Capture the cell that displays the provided text and extract its [X, Y] central coordinate. 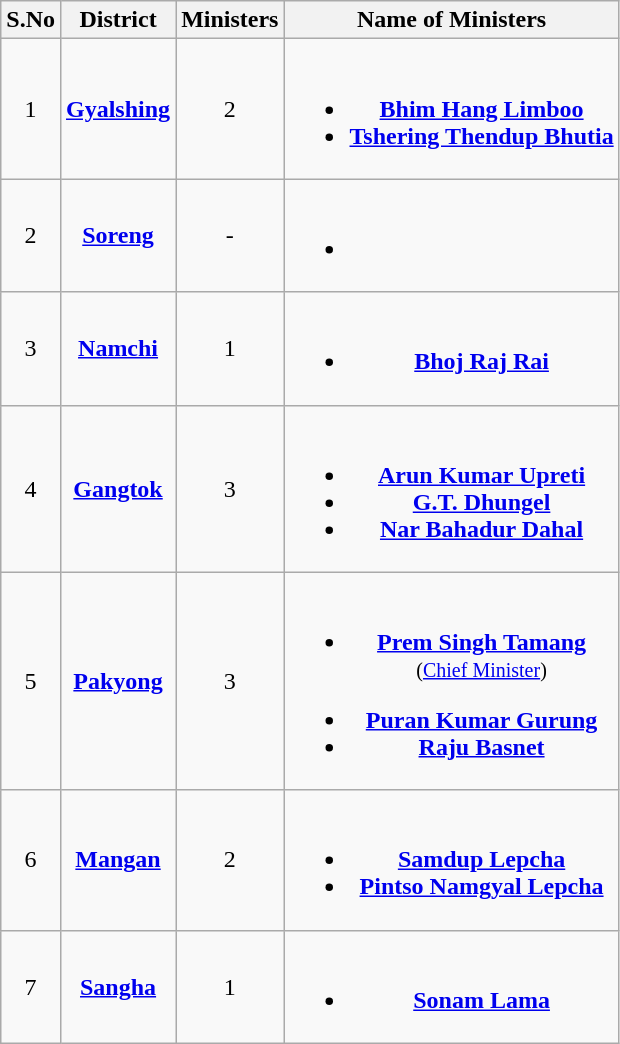
Soreng [118, 236]
Sonam Lama [452, 986]
Prem Singh Tamang(Chief Minister)Puran Kumar GurungRaju Basnet [452, 681]
District [118, 20]
S.No [31, 20]
5 [31, 681]
Bhim Hang LimbooTshering Thendup Bhutia [452, 109]
Sangha [118, 986]
Arun Kumar UpretiG.T. DhungelNar Bahadur Dahal [452, 488]
Mangan [118, 860]
6 [31, 860]
Namchi [118, 348]
4 [31, 488]
7 [31, 986]
Bhoj Raj Rai [452, 348]
Gangtok [118, 488]
Samdup LepchaPintso Namgyal Lepcha [452, 860]
Name of Ministers [452, 20]
Ministers [230, 20]
Gyalshing [118, 109]
Pakyong [118, 681]
- [230, 236]
